Return (x, y) of the center of cell containing provided text 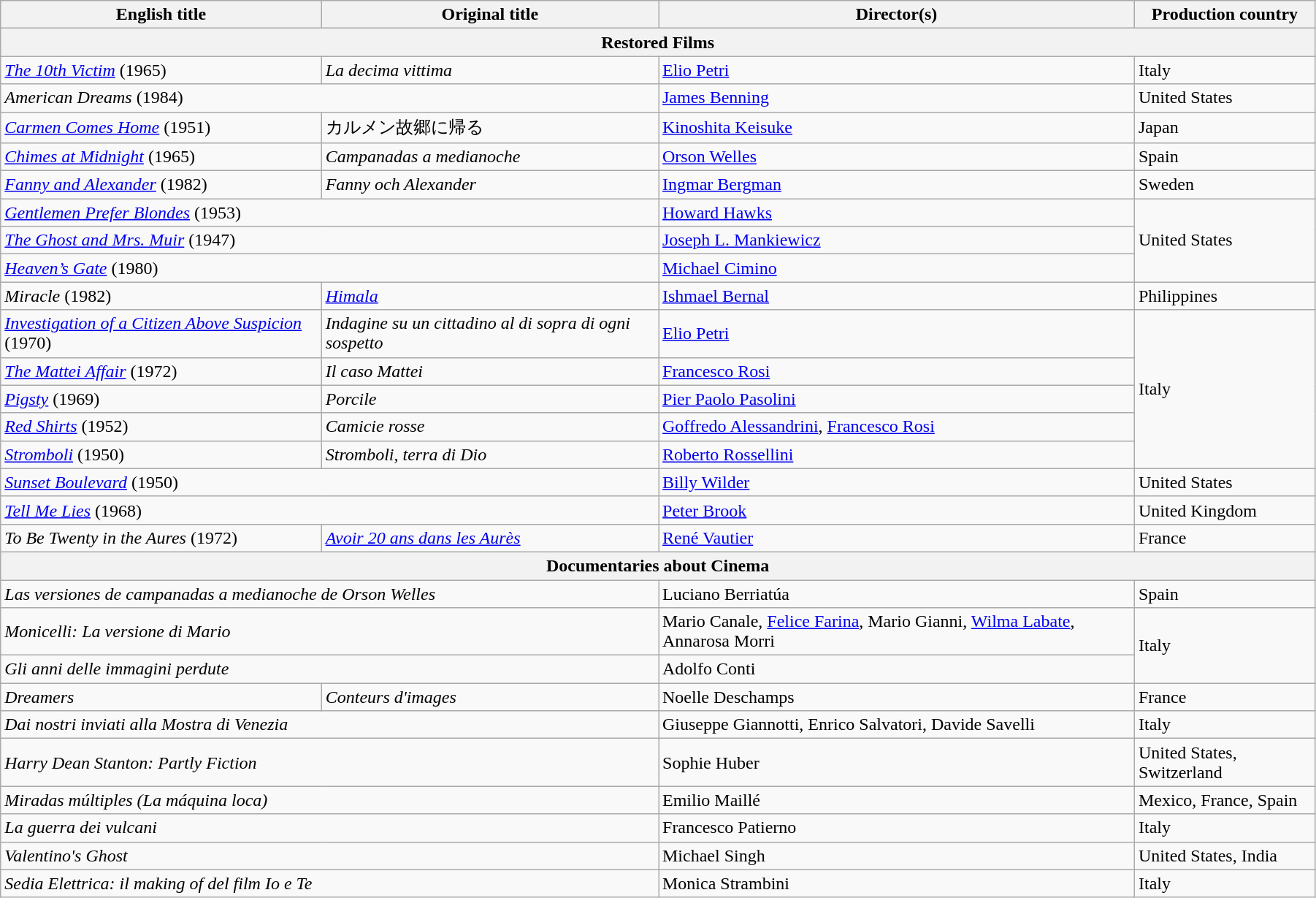
Sophie Huber (897, 763)
Billy Wilder (897, 482)
English title (161, 15)
Miradas múltiples (La máquina loca) (330, 800)
Luciano Berriatúa (897, 594)
Japan (1224, 127)
Philippines (1224, 296)
Heaven’s Gate (1980) (330, 268)
Tell Me Lies (1968) (330, 510)
Campanadas a medianoche (489, 157)
Sweden (1224, 185)
Roberto Rossellini (897, 454)
Monica Strambini (897, 883)
Stromboli, terra di Dio (489, 454)
Restored Films (658, 42)
Chimes at Midnight (1965) (161, 157)
Monicelli: La versione di Mario (330, 631)
Adolfo Conti (897, 669)
カルメン故郷に帰る (489, 127)
La guerra dei vulcani (330, 828)
Himala (489, 296)
United Kingdom (1224, 510)
The 10th Victim (1965) (161, 70)
Fanny and Alexander (1982) (161, 185)
Sedia Elettrica: il making of del film Io e Te (330, 883)
Documentaries about Cinema (658, 566)
Pigsty (1969) (161, 399)
Conteurs d'images (489, 697)
Howard Hawks (897, 213)
Fanny och Alexander (489, 185)
Joseph L. Mankiewicz (897, 240)
Kinoshita Keisuke (897, 127)
Orson Welles (897, 157)
Ingmar Bergman (897, 185)
Francesco Patierno (897, 828)
Red Shirts (1952) (161, 427)
Emilio Maillé (897, 800)
Mexico, France, Spain (1224, 800)
Production country (1224, 15)
American Dreams (1984) (330, 98)
Mario Canale, Felice Farina, Mario Gianni, Wilma Labate, Annarosa Morri (897, 631)
The Ghost and Mrs. Muir (1947) (330, 240)
United States, Switzerland (1224, 763)
Sunset Boulevard (1950) (330, 482)
La decima vittima (489, 70)
Original title (489, 15)
Gli anni delle immagini perdute (330, 669)
Indagine su un cittadino al di sopra di ogni sospetto (489, 333)
Francesco Rosi (897, 371)
Investigation of a Citizen Above Suspicion (1970) (161, 333)
United States, India (1224, 856)
Dreamers (161, 697)
Carmen Comes Home (1951) (161, 127)
Pier Paolo Pasolini (897, 399)
Peter Brook (897, 510)
Il caso Mattei (489, 371)
Giuseppe Giannotti, Enrico Salvatori, Davide Savelli (897, 725)
Michael Cimino (897, 268)
To Be Twenty in the Aures (1972) (161, 538)
Noelle Deschamps (897, 697)
Dai nostri inviati alla Mostra di Venezia (330, 725)
Porcile (489, 399)
Miracle (1982) (161, 296)
Stromboli (1950) (161, 454)
Director(s) (897, 15)
René Vautier (897, 538)
Las versiones de campanadas a medianoche de Orson Welles (330, 594)
Michael Singh (897, 856)
Harry Dean Stanton: Partly Fiction (330, 763)
Ishmael Bernal (897, 296)
Camicie rosse (489, 427)
Gentlemen Prefer Blondes (1953) (330, 213)
James Benning (897, 98)
Goffredo Alessandrini, Francesco Rosi (897, 427)
Avoir 20 ans dans les Aurès (489, 538)
Valentino's Ghost (330, 856)
The Mattei Affair (1972) (161, 371)
